Detect which cell encompasses the target text, then output its [X, Y] center coordinate. 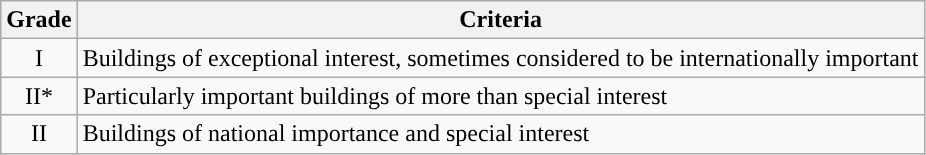
II [39, 134]
Criteria [500, 20]
Particularly important buildings of more than special interest [500, 96]
Buildings of national importance and special interest [500, 134]
I [39, 58]
II* [39, 96]
Grade [39, 20]
Buildings of exceptional interest, sometimes considered to be internationally important [500, 58]
